Identify which cell holds the provided text, then report its (X, Y) central coordinate. 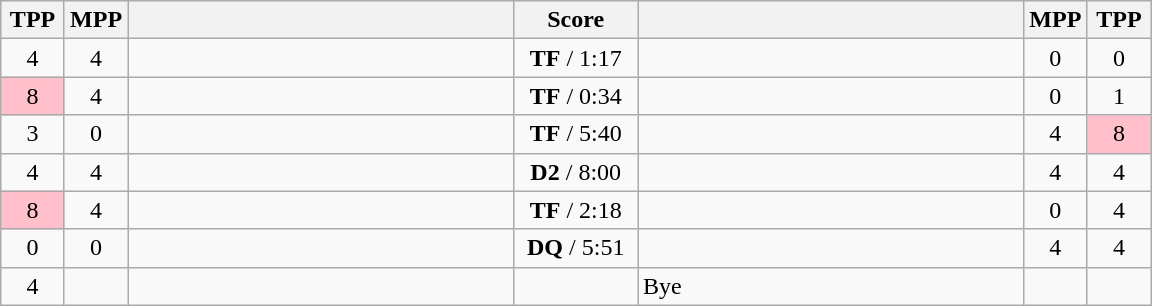
TF / 2:18 (576, 210)
TF / 0:34 (576, 96)
Bye (831, 286)
1 (1119, 96)
TF / 5:40 (576, 134)
DQ / 5:51 (576, 248)
Score (576, 20)
3 (33, 134)
TF / 1:17 (576, 58)
D2 / 8:00 (576, 172)
